For the text-containing cell, return its midpoint in [X, Y] coordinate format. 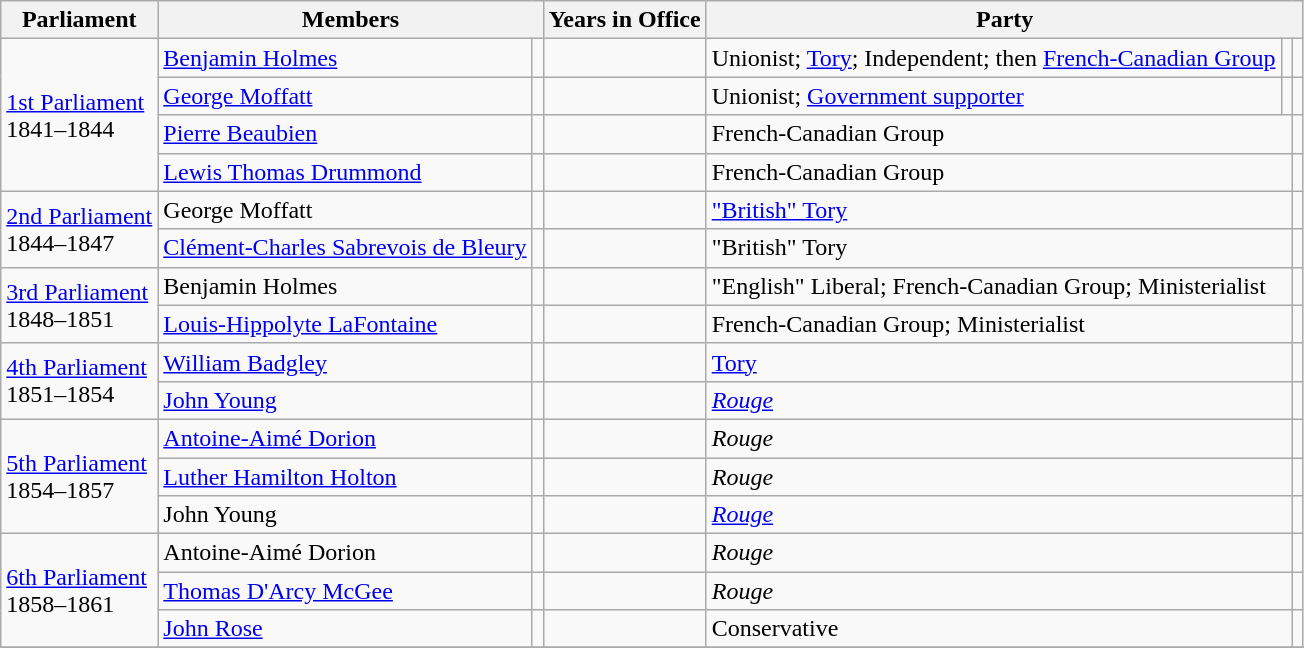
Members [350, 20]
Louis-Hippolyte LaFontaine [345, 324]
French-Canadian Group; Ministerialist [999, 324]
Pierre Beaubien [345, 134]
Unionist; Tory; Independent; then French-Canadian Group [994, 58]
Party [1004, 20]
John Rose [345, 629]
Luther Hamilton Holton [345, 477]
Tory [999, 362]
6th Parliament 1858–1861 [80, 591]
4th Parliament 1851–1854 [80, 381]
Thomas D'Arcy McGee [345, 591]
William Badgley [345, 362]
Unionist; Government supporter [994, 96]
5th Parliament 1854–1857 [80, 476]
Conservative [999, 629]
1st Parliament1841–1844 [80, 115]
Lewis Thomas Drummond [345, 172]
Clément-Charles Sabrevois de Bleury [345, 248]
"English" Liberal; French-Canadian Group; Ministerialist [999, 286]
2nd Parliament 1844–1847 [80, 229]
Parliament [80, 20]
Years in Office [624, 20]
3rd Parliament 1848–1851 [80, 305]
